From the cell containing the given text, extract its center point as [x, y] coordinate. 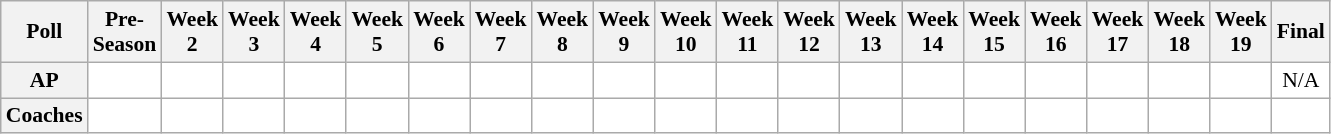
N/A [1301, 80]
Week3 [254, 32]
Week10 [686, 32]
Week4 [316, 32]
Pre-Season [125, 32]
Coaches [44, 116]
Final [1301, 32]
Week15 [994, 32]
Week14 [933, 32]
Week16 [1056, 32]
Week17 [1118, 32]
Week6 [439, 32]
Week18 [1179, 32]
Week12 [809, 32]
Week13 [871, 32]
Week8 [562, 32]
Poll [44, 32]
Week9 [624, 32]
Week7 [501, 32]
Week5 [377, 32]
AP [44, 80]
Week19 [1241, 32]
Week11 [748, 32]
Week2 [192, 32]
